From the cell containing the given text, extract its center point as [X, Y] coordinate. 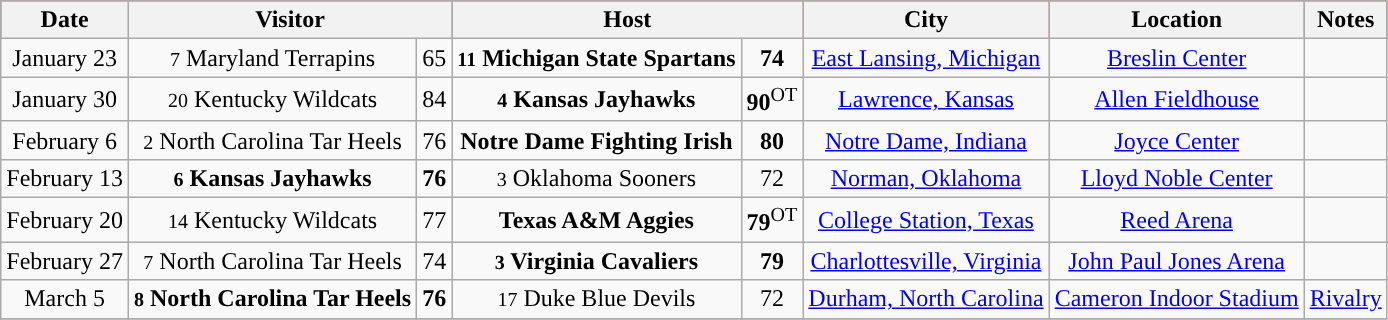
February 6 [65, 140]
John Paul Jones Arena [1176, 261]
Lloyd Noble Center [1176, 178]
Location [1176, 20]
Host [628, 20]
Lawrence, Kansas [926, 100]
84 [434, 100]
79OT [772, 220]
Texas A&M Aggies [596, 220]
11 Michigan State Spartans [596, 58]
90OT [772, 100]
College Station, Texas [926, 220]
Visitor [290, 20]
Rivalry [1346, 299]
Date [65, 20]
79 [772, 261]
Cameron Indoor Stadium [1176, 299]
East Lansing, Michigan [926, 58]
Notre Dame Fighting Irish [596, 140]
Allen Fieldhouse [1176, 100]
January 30 [65, 100]
4 Kansas Jayhawks [596, 100]
65 [434, 58]
8 North Carolina Tar Heels [272, 299]
14 Kentucky Wildcats [272, 220]
20 Kentucky Wildcats [272, 100]
77 [434, 220]
17 Duke Blue Devils [596, 299]
Joyce Center [1176, 140]
Notes [1346, 20]
February 27 [65, 261]
Notre Dame, Indiana [926, 140]
6 Kansas Jayhawks [272, 178]
City [926, 20]
Breslin Center [1176, 58]
Norman, Oklahoma [926, 178]
2 North Carolina Tar Heels [272, 140]
80 [772, 140]
7 North Carolina Tar Heels [272, 261]
March 5 [65, 299]
Durham, North Carolina [926, 299]
Reed Arena [1176, 220]
February 13 [65, 178]
3 Oklahoma Sooners [596, 178]
February 20 [65, 220]
3 Virginia Cavaliers [596, 261]
7 Maryland Terrapins [272, 58]
January 23 [65, 58]
Charlottesville, Virginia [926, 261]
